Identify which cell holds the provided text, then report its (x, y) central coordinate. 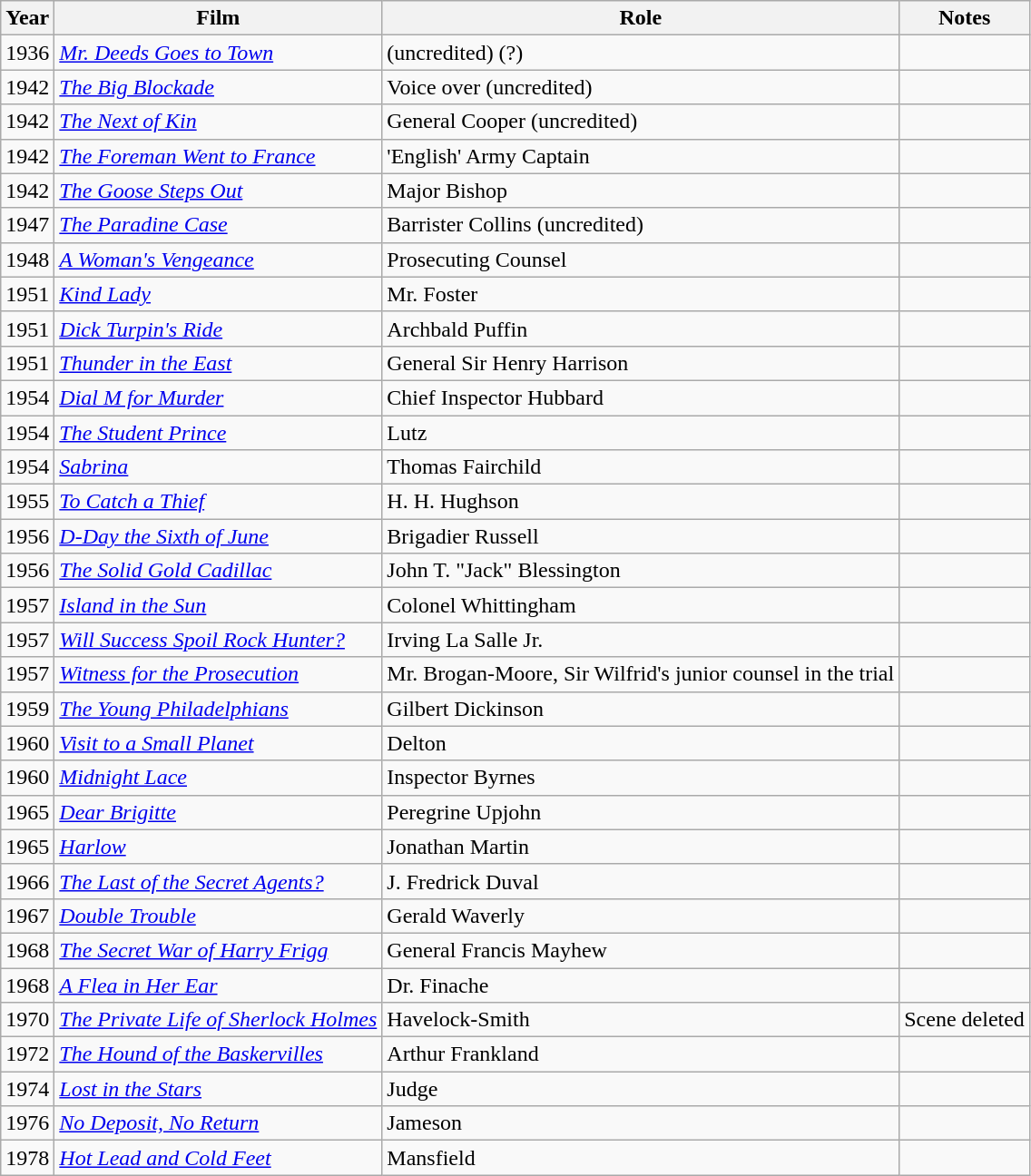
1959 (27, 709)
Midnight Lace (218, 778)
1947 (27, 225)
Lost in the Stars (218, 1089)
The Solid Gold Cadillac (218, 571)
No Deposit, No Return (218, 1123)
Prosecuting Counsel (641, 260)
Barrister Collins (uncredited) (641, 225)
The Paradine Case (218, 225)
1976 (27, 1123)
Harlow (218, 847)
Will Success Spoil Rock Hunter? (218, 640)
Lutz (641, 433)
Inspector Byrnes (641, 778)
Thunder in the East (218, 363)
1978 (27, 1158)
D-Day the Sixth of June (218, 536)
Mr. Deeds Goes to Town (218, 53)
Mansfield (641, 1158)
General Francis Mayhew (641, 950)
The Goose Steps Out (218, 191)
Witness for the Prosecution (218, 674)
1966 (27, 881)
The Secret War of Harry Frigg (218, 950)
Thomas Fairchild (641, 467)
1948 (27, 260)
H. H. Hughson (641, 502)
General Sir Henry Harrison (641, 363)
Role (641, 18)
Scene deleted (965, 1020)
1970 (27, 1020)
Dr. Finache (641, 985)
Arthur Frankland (641, 1054)
The Young Philadelphians (218, 709)
Notes (965, 18)
Dick Turpin's Ride (218, 328)
Jonathan Martin (641, 847)
Sabrina (218, 467)
The Last of the Secret Agents? (218, 881)
'English' Army Captain (641, 156)
(uncredited) (?) (641, 53)
A Woman's Vengeance (218, 260)
1936 (27, 53)
Year (27, 18)
Chief Inspector Hubbard (641, 397)
1955 (27, 502)
Colonel Whittingham (641, 605)
The Hound of the Baskervilles (218, 1054)
Kind Lady (218, 294)
J. Fredrick Duval (641, 881)
Voice over (uncredited) (641, 87)
Dial M for Murder (218, 397)
The Big Blockade (218, 87)
Mr. Brogan-Moore, Sir Wilfrid's junior counsel in the trial (641, 674)
A Flea in Her Ear (218, 985)
Visit to a Small Planet (218, 743)
Gilbert Dickinson (641, 709)
1967 (27, 916)
Peregrine Upjohn (641, 812)
Major Bishop (641, 191)
To Catch a Thief (218, 502)
1972 (27, 1054)
The Foreman Went to France (218, 156)
Gerald Waverly (641, 916)
The Next of Kin (218, 122)
General Cooper (uncredited) (641, 122)
Delton (641, 743)
Judge (641, 1089)
Irving La Salle Jr. (641, 640)
Mr. Foster (641, 294)
Jameson (641, 1123)
Film (218, 18)
Brigadier Russell (641, 536)
Havelock-Smith (641, 1020)
The Private Life of Sherlock Holmes (218, 1020)
Double Trouble (218, 916)
Archbald Puffin (641, 328)
1974 (27, 1089)
Dear Brigitte (218, 812)
The Student Prince (218, 433)
Hot Lead and Cold Feet (218, 1158)
John T. "Jack" Blessington (641, 571)
Island in the Sun (218, 605)
